Locate the cell with the specified text and output its [X, Y] center coordinate. 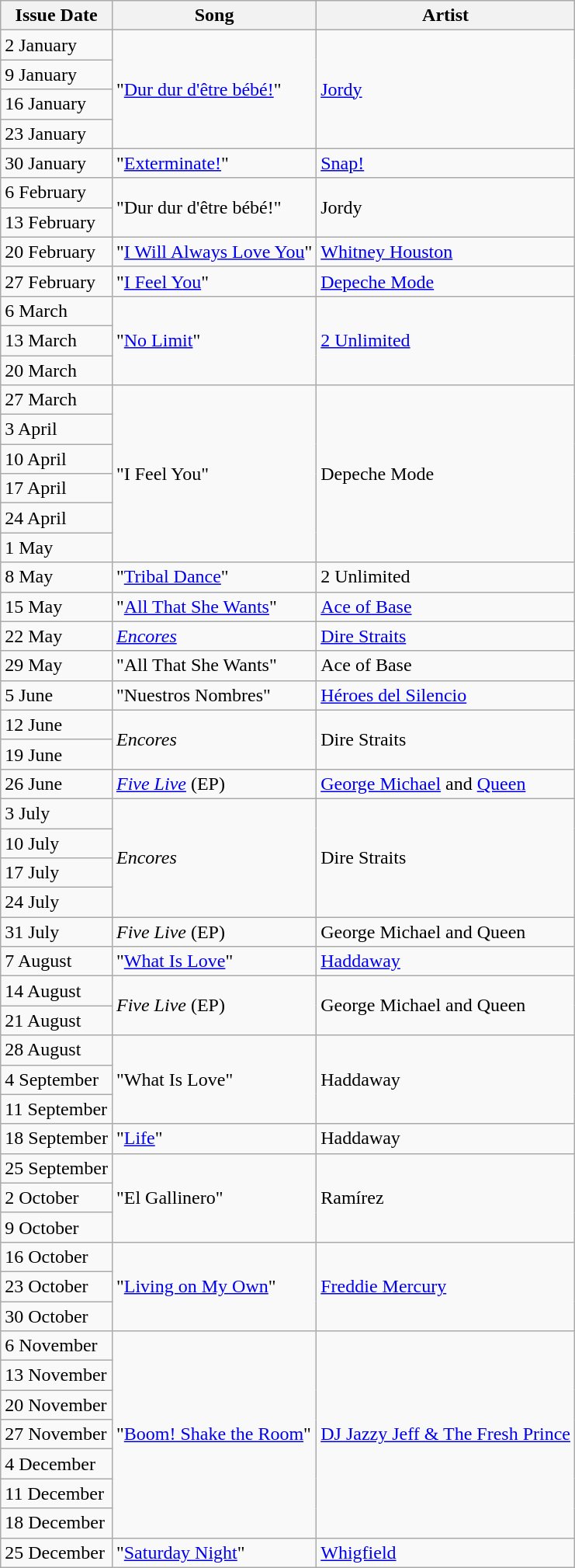
Snap! [445, 163]
18 December [57, 1523]
6 February [57, 193]
29 May [57, 666]
"Boom! Shake the Room" [214, 1434]
25 September [57, 1168]
9 October [57, 1227]
23 January [57, 134]
20 November [57, 1405]
Freddie Mercury [445, 1286]
19 June [57, 754]
"No Limit" [214, 340]
Artist [445, 16]
5 June [57, 695]
27 November [57, 1434]
10 April [57, 459]
6 November [57, 1346]
15 May [57, 607]
31 July [57, 932]
Héroes del Silencio [445, 695]
18 September [57, 1139]
13 February [57, 222]
9 January [57, 75]
7 August [57, 961]
30 October [57, 1316]
21 August [57, 1020]
"Tribal Dance" [214, 577]
20 March [57, 370]
10 July [57, 843]
27 March [57, 400]
Issue Date [57, 16]
"El Gallinero" [214, 1198]
"Nuestros Nombres" [214, 695]
6 March [57, 311]
16 January [57, 104]
13 November [57, 1375]
"I Will Always Love You" [214, 252]
Song [214, 16]
"Life" [214, 1139]
"Living on My Own" [214, 1286]
13 March [57, 340]
"Exterminate!" [214, 163]
20 February [57, 252]
11 December [57, 1493]
8 May [57, 577]
16 October [57, 1257]
28 August [57, 1050]
Ramírez [445, 1198]
23 October [57, 1286]
24 April [57, 518]
DJ Jazzy Jeff & The Fresh Prince [445, 1434]
26 June [57, 784]
4 December [57, 1464]
Whigfield [445, 1552]
2 January [57, 45]
14 August [57, 991]
30 January [57, 163]
17 July [57, 873]
1 May [57, 548]
25 December [57, 1552]
11 September [57, 1109]
Whitney Houston [445, 252]
3 July [57, 813]
3 April [57, 429]
2 October [57, 1198]
4 September [57, 1080]
22 May [57, 636]
"Saturday Night" [214, 1552]
24 July [57, 902]
12 June [57, 725]
17 April [57, 488]
27 February [57, 281]
